Find where the given text appears and provide that cell's center as [X, Y] coordinate. 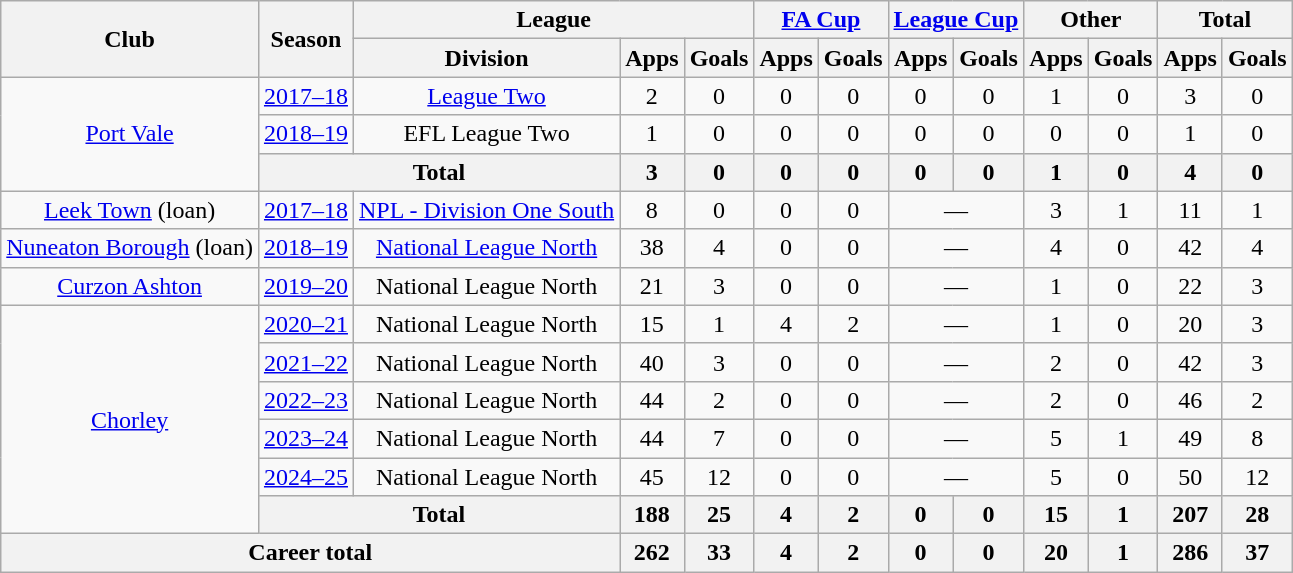
207 [1190, 515]
EFL League Two [486, 134]
7 [719, 438]
188 [652, 515]
Club [130, 39]
40 [652, 362]
Port Vale [130, 134]
28 [1257, 515]
Division [486, 58]
Leek Town (loan) [130, 210]
Nuneaton Borough (loan) [130, 248]
NPL - Division One South [486, 210]
Chorley [130, 419]
Season [306, 39]
Career total [310, 553]
2020–21 [306, 324]
Curzon Ashton [130, 286]
46 [1190, 400]
37 [1257, 553]
22 [1190, 286]
286 [1190, 553]
2022–23 [306, 400]
11 [1190, 210]
Other [1091, 20]
25 [719, 515]
2021–22 [306, 362]
33 [719, 553]
2023–24 [306, 438]
45 [652, 477]
League [553, 20]
21 [652, 286]
262 [652, 553]
2024–25 [306, 477]
38 [652, 248]
49 [1190, 438]
2019–20 [306, 286]
League Two [486, 96]
FA Cup [821, 20]
League Cup [956, 20]
50 [1190, 477]
